Output the (X, Y) coordinate of the center of the cell containing the given text.  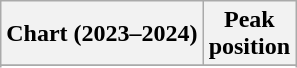
Peakposition (249, 34)
Chart (2023–2024) (102, 34)
